Output the (X, Y) coordinate of the center of the cell containing the given text.  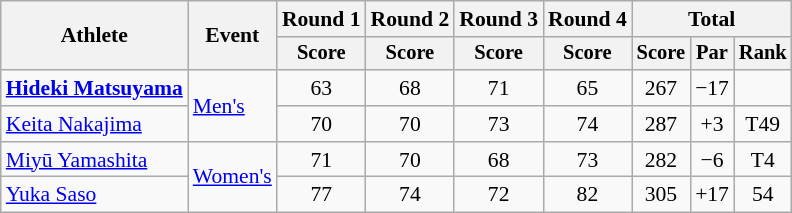
Miyū Yamashita (94, 160)
T49 (763, 124)
287 (661, 124)
54 (763, 195)
Round 4 (588, 19)
+3 (712, 124)
Athlete (94, 36)
+17 (712, 195)
Round 2 (410, 19)
305 (661, 195)
Women's (232, 178)
Rank (763, 54)
Keita Nakajima (94, 124)
Men's (232, 106)
72 (498, 195)
Yuka Saso (94, 195)
63 (322, 88)
Event (232, 36)
Round 3 (498, 19)
T4 (763, 160)
267 (661, 88)
−6 (712, 160)
82 (588, 195)
65 (588, 88)
282 (661, 160)
Hideki Matsuyama (94, 88)
77 (322, 195)
Total (712, 19)
Round 1 (322, 19)
−17 (712, 88)
Par (712, 54)
